Determine the [X, Y] coordinate at the center of the cell enclosing the given text.  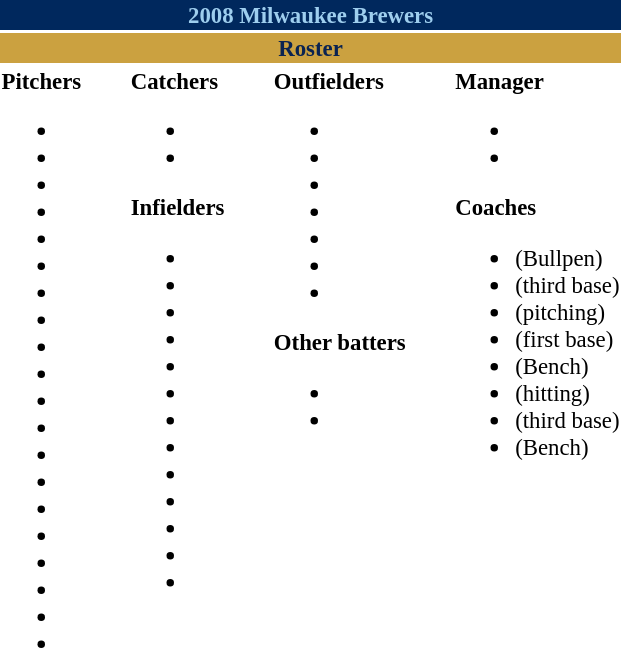
Roster [310, 48]
2008 Milwaukee Brewers [310, 15]
